Locate the cell with the specified text and output its [x, y] center coordinate. 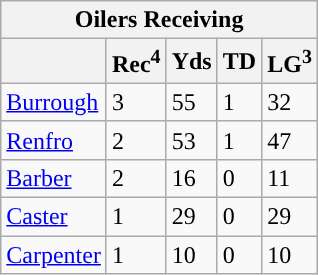
Barber [54, 178]
53 [192, 140]
3 [136, 102]
Oilers Receiving [160, 20]
Carpenter [54, 255]
Yds [192, 62]
32 [290, 102]
11 [290, 178]
16 [192, 178]
Renfro [54, 140]
Rec4 [136, 62]
47 [290, 140]
TD [239, 62]
Burrough [54, 102]
LG3 [290, 62]
55 [192, 102]
Caster [54, 217]
